Scan for the cell matching the given text and deliver its [X, Y] coordinate at center. 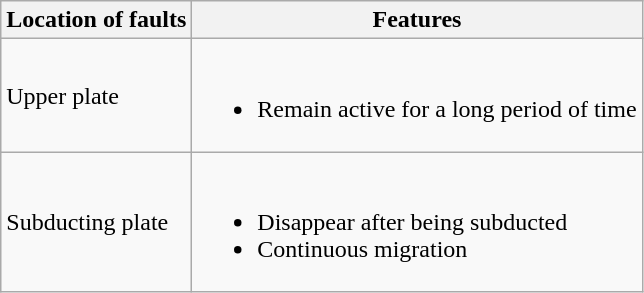
Location of faults [96, 20]
Disappear after being subductedContinuous migration [417, 222]
Features [417, 20]
Remain active for a long period of time [417, 96]
Upper plate [96, 96]
Subducting plate [96, 222]
